Provide the [X, Y] coordinate of the cell's center where the given text is located.  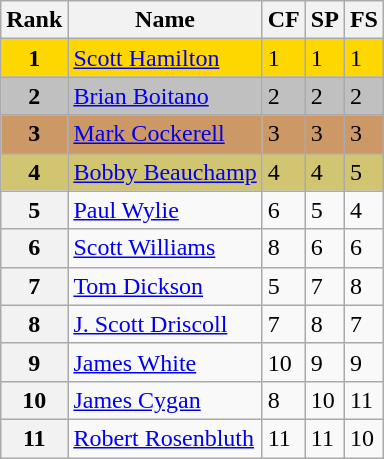
Rank [34, 20]
SP [324, 20]
Bobby Beauchamp [165, 172]
Robert Rosenbluth [165, 438]
James White [165, 362]
J. Scott Driscoll [165, 324]
Mark Cockerell [165, 134]
Scott Hamilton [165, 58]
James Cygan [165, 400]
Brian Boitano [165, 96]
Tom Dickson [165, 286]
Paul Wylie [165, 210]
Scott Williams [165, 248]
Name [165, 20]
FS [364, 20]
CF [284, 20]
